Pinpoint the cell where the given text exists, returning its (x, y) midpoint coordinate. 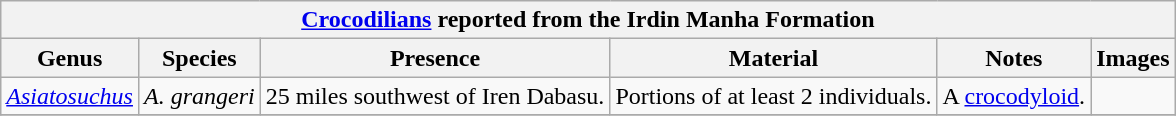
A crocodyloid. (1014, 96)
Notes (1014, 58)
Crocodilians reported from the Irdin Manha Formation (588, 20)
Images (1133, 58)
Asiatosuchus (70, 96)
Material (774, 58)
Genus (70, 58)
25 miles southwest of Iren Dabasu. (435, 96)
Species (199, 58)
Presence (435, 58)
Portions of at least 2 individuals. (774, 96)
A. grangeri (199, 96)
